Find where the given text appears and provide that cell's center as [x, y] coordinate. 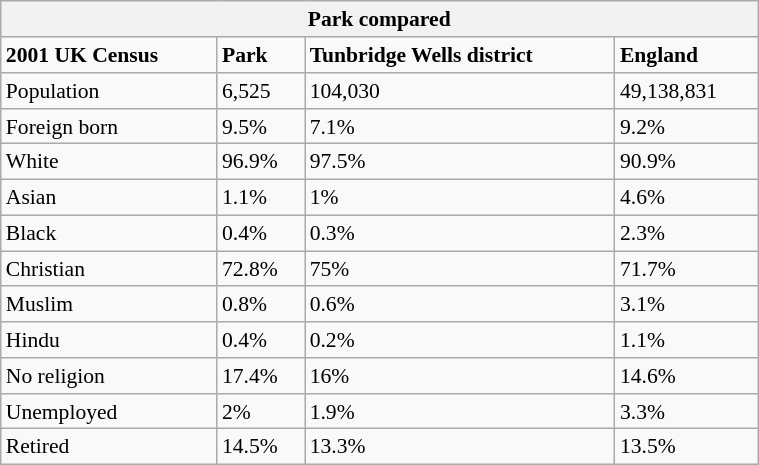
Park compared [380, 19]
71.7% [686, 269]
1.9% [460, 411]
7.1% [460, 126]
Tunbridge Wells district [460, 55]
6,525 [261, 91]
96.9% [261, 162]
9.2% [686, 126]
104,030 [460, 91]
1% [460, 197]
17.4% [261, 376]
Black [109, 233]
White [109, 162]
0.3% [460, 233]
14.5% [261, 447]
3.3% [686, 411]
0.6% [460, 304]
Unemployed [109, 411]
Foreign born [109, 126]
75% [460, 269]
3.1% [686, 304]
2001 UK Census [109, 55]
Hindu [109, 340]
9.5% [261, 126]
90.9% [686, 162]
Park [261, 55]
14.6% [686, 376]
49,138,831 [686, 91]
16% [460, 376]
2% [261, 411]
Asian [109, 197]
Muslim [109, 304]
Retired [109, 447]
13.5% [686, 447]
0.8% [261, 304]
No religion [109, 376]
13.3% [460, 447]
Christian [109, 269]
Population [109, 91]
England [686, 55]
2.3% [686, 233]
72.8% [261, 269]
0.2% [460, 340]
97.5% [460, 162]
4.6% [686, 197]
